Determine the [X, Y] coordinate at the center of the cell enclosing the given text.  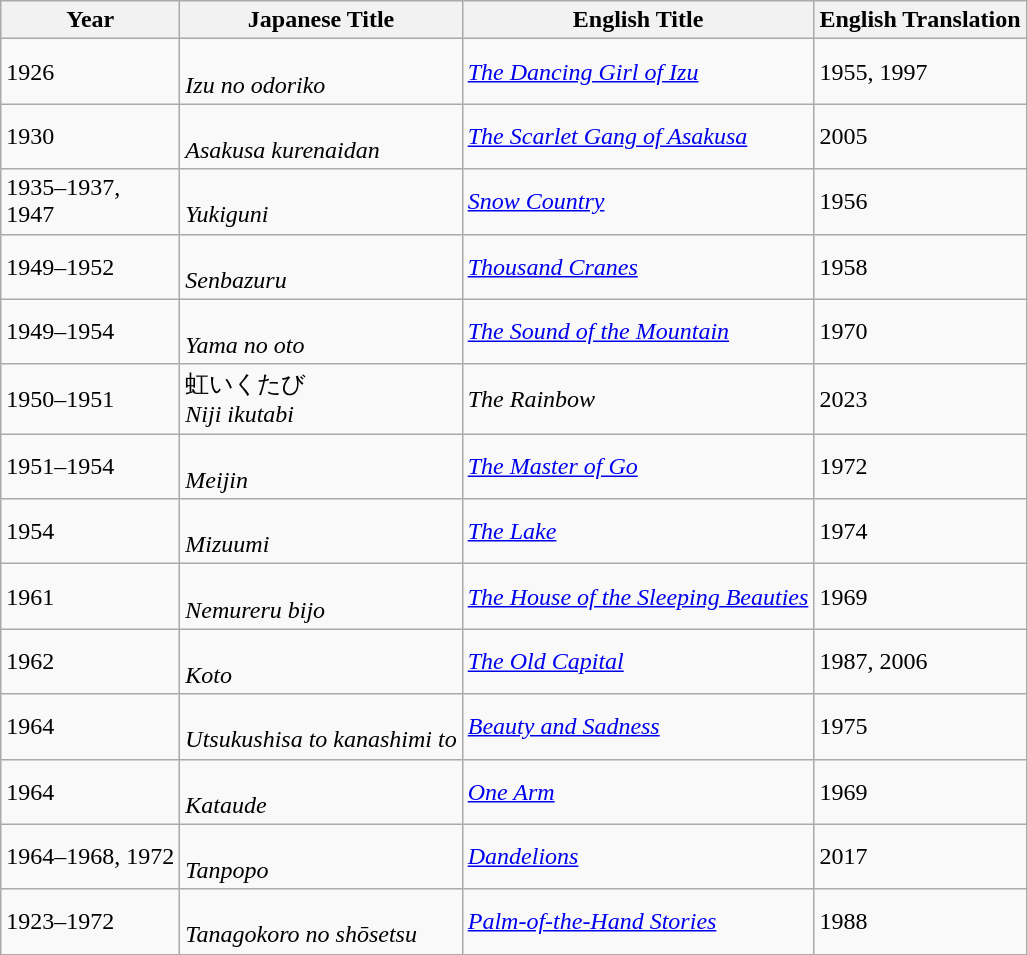
Snow Country [638, 202]
Japanese Title [321, 20]
Kataude [321, 792]
Palm-of-the-Hand Stories [638, 922]
Year [90, 20]
The Dancing Girl of Izu [638, 72]
1935–1937,1947 [90, 202]
1975 [920, 726]
1962 [90, 662]
Meijin [321, 466]
1970 [920, 332]
Utsukushisa to kanashimi to [321, 726]
Thousand Cranes [638, 266]
1949–1952 [90, 266]
1951–1954 [90, 466]
Koto [321, 662]
The Master of Go [638, 466]
Izu no odoriko [321, 72]
1974 [920, 532]
1955, 1997 [920, 72]
English Translation [920, 20]
English Title [638, 20]
1958 [920, 266]
The House of the Sleeping Beauties [638, 596]
1949–1954 [90, 332]
1954 [90, 532]
1950–1951 [90, 399]
Tanagokoro no shōsetsu [321, 922]
Senbazuru [321, 266]
虹いくたびNiji ikutabi [321, 399]
1961 [90, 596]
1926 [90, 72]
1956 [920, 202]
Asakusa kurenaidan [321, 136]
Tanpopo [321, 856]
Beauty and Sadness [638, 726]
2005 [920, 136]
1988 [920, 922]
Yama no oto [321, 332]
Nemureru bijo [321, 596]
1987, 2006 [920, 662]
2023 [920, 399]
The Rainbow [638, 399]
1923–1972 [90, 922]
The Lake [638, 532]
The Scarlet Gang of Asakusa [638, 136]
2017 [920, 856]
1930 [90, 136]
Yukiguni [321, 202]
Dandelions [638, 856]
One Arm [638, 792]
The Sound of the Mountain [638, 332]
1972 [920, 466]
Mizuumi [321, 532]
The Old Capital [638, 662]
1964–1968, 1972 [90, 856]
